From the cell containing the given text, extract its center point as (x, y) coordinate. 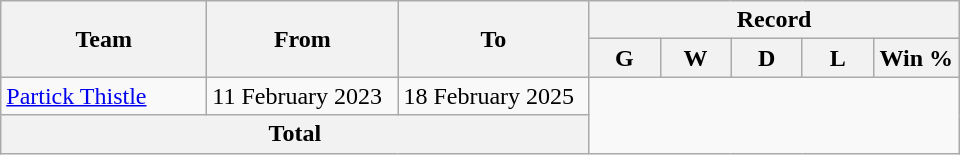
D (766, 58)
W (696, 58)
Win % (916, 58)
Team (104, 39)
Total (295, 134)
Partick Thistle (104, 96)
Record (774, 20)
L (838, 58)
11 February 2023 (302, 96)
To (494, 39)
18 February 2025 (494, 96)
G (624, 58)
From (302, 39)
